Detect which cell encompasses the target text, then output its [x, y] center coordinate. 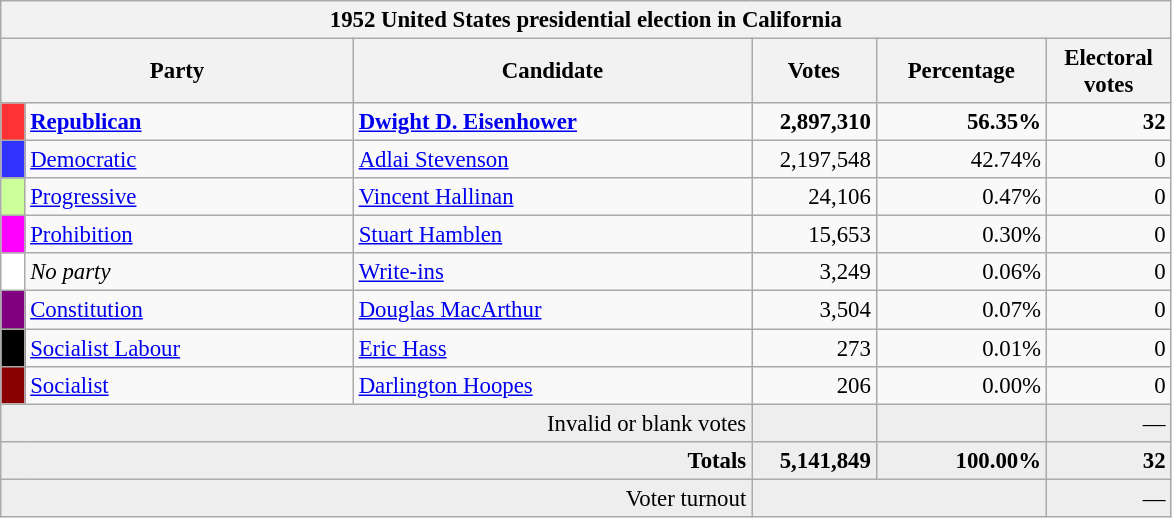
0.30% [961, 235]
Constitution [189, 310]
2,897,310 [814, 122]
3,249 [814, 273]
Stuart Hamblen [552, 235]
Democratic [189, 160]
Party [178, 72]
3,504 [814, 310]
5,141,849 [814, 460]
Douglas MacArthur [552, 310]
Candidate [552, 72]
Socialist Labour [189, 348]
206 [814, 385]
42.74% [961, 160]
Invalid or blank votes [376, 423]
15,653 [814, 235]
1952 United States presidential election in California [586, 20]
Darlington Hoopes [552, 385]
Prohibition [189, 235]
24,106 [814, 197]
Voter turnout [376, 498]
Dwight D. Eisenhower [552, 122]
2,197,548 [814, 160]
Republican [189, 122]
0.01% [961, 348]
Adlai Stevenson [552, 160]
100.00% [961, 460]
56.35% [961, 122]
0.06% [961, 273]
Percentage [961, 72]
Write-ins [552, 273]
Socialist [189, 385]
Votes [814, 72]
0.00% [961, 385]
Eric Hass [552, 348]
0.07% [961, 310]
0.47% [961, 197]
Totals [376, 460]
Electoral votes [1108, 72]
Vincent Hallinan [552, 197]
273 [814, 348]
No party [189, 273]
Progressive [189, 197]
